Provide the (x, y) coordinate of the cell's center where the given text is located.  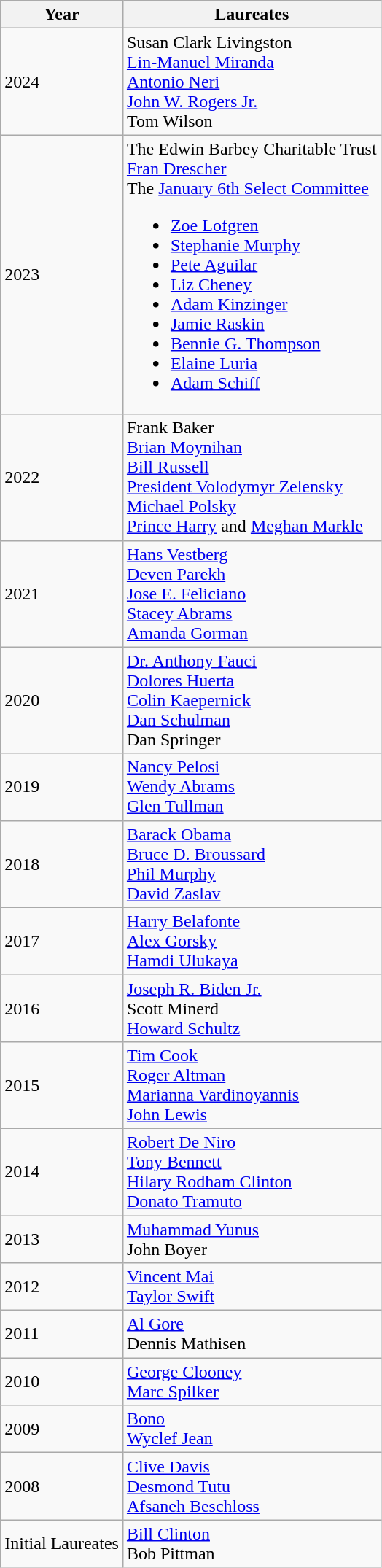
Robert De NiroTony BennettHilary Rodham ClintonDonato Tramuto (252, 1171)
Al GoreDennis Mathisen (252, 1335)
2008 (62, 1486)
Initial Laureates (62, 1543)
Bill ClintonBob Pittman (252, 1543)
2024 (62, 82)
2012 (62, 1286)
Vincent MaiTaylor Swift (252, 1286)
Joseph R. Biden Jr.Scott MinerdHoward Schultz (252, 1008)
Laureates (252, 15)
2013 (62, 1238)
2021 (62, 594)
2011 (62, 1335)
2018 (62, 863)
2020 (62, 700)
2009 (62, 1429)
2016 (62, 1008)
2015 (62, 1085)
Muhammad YunusJohn Boyer (252, 1238)
Year (62, 15)
BonoWyclef Jean (252, 1429)
2022 (62, 477)
Harry BelafonteAlex GorskyHamdi Ulukaya (252, 941)
Tim CookRoger AltmanMarianna VardinoyannisJohn Lewis (252, 1085)
Hans VestbergDeven ParekhJose E. FelicianoStacey AbramsAmanda Gorman (252, 594)
George ClooneyMarc Spilker (252, 1381)
Susan Clark LivingstonLin-Manuel MirandaAntonio NeriJohn W. Rogers Jr.Tom Wilson (252, 82)
Frank BakerBrian MoynihanBill RussellPresident Volodymyr ZelenskyMichael PolskyPrince Harry and Meghan Markle (252, 477)
2017 (62, 941)
Dr. Anthony FauciDolores HuertaColin KaepernickDan SchulmanDan Springer (252, 700)
2010 (62, 1381)
Clive DavisDesmond TutuAfsaneh Beschloss (252, 1486)
Barack ObamaBruce D. BroussardPhil MurphyDavid Zaslav (252, 863)
2023 (62, 274)
2019 (62, 787)
2014 (62, 1171)
Nancy PelosiWendy AbramsGlen Tullman (252, 787)
